Detect which cell encompasses the target text, then output its [X, Y] center coordinate. 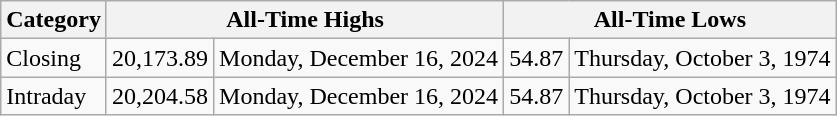
20,204.58 [160, 96]
Category [54, 20]
All-Time Highs [304, 20]
Closing [54, 58]
All-Time Lows [670, 20]
20,173.89 [160, 58]
Intraday [54, 96]
